Find where the given text appears and provide that cell's center as (x, y) coordinate. 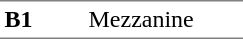
B1 (42, 20)
Mezzanine (164, 20)
